From the cell containing the given text, extract its center point as [X, Y] coordinate. 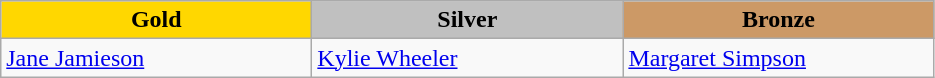
Silver [468, 20]
Kylie Wheeler [468, 58]
Jane Jamieson [156, 58]
Margaret Simpson [778, 58]
Gold [156, 20]
Bronze [778, 20]
